Pinpoint the cell where the given text exists, returning its (X, Y) midpoint coordinate. 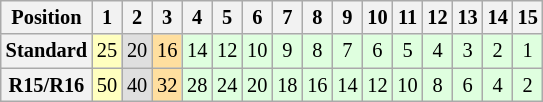
25 (107, 51)
Position (46, 17)
24 (227, 85)
40 (137, 85)
32 (167, 85)
11 (407, 17)
15 (528, 17)
28 (197, 85)
50 (107, 85)
18 (287, 85)
13 (468, 17)
R15/R16 (46, 85)
Standard (46, 51)
